Find where the given text appears and provide that cell's center as [x, y] coordinate. 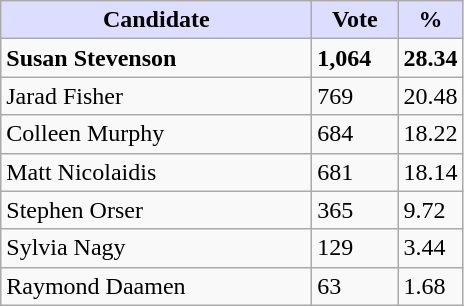
769 [355, 96]
Raymond Daamen [156, 286]
% [430, 20]
18.22 [430, 134]
Candidate [156, 20]
684 [355, 134]
681 [355, 172]
Susan Stevenson [156, 58]
Colleen Murphy [156, 134]
Matt Nicolaidis [156, 172]
365 [355, 210]
28.34 [430, 58]
129 [355, 248]
Vote [355, 20]
20.48 [430, 96]
18.14 [430, 172]
1.68 [430, 286]
1,064 [355, 58]
9.72 [430, 210]
Sylvia Nagy [156, 248]
63 [355, 286]
Stephen Orser [156, 210]
3.44 [430, 248]
Jarad Fisher [156, 96]
